Capture the cell that displays the provided text and extract its [X, Y] central coordinate. 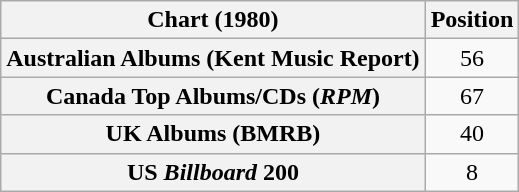
67 [472, 96]
Australian Albums (Kent Music Report) [213, 58]
Canada Top Albums/CDs (RPM) [213, 96]
56 [472, 58]
Position [472, 20]
Chart (1980) [213, 20]
8 [472, 172]
40 [472, 134]
US Billboard 200 [213, 172]
UK Albums (BMRB) [213, 134]
